Search for the cell housing the specified text and yield its (X, Y) center coordinate. 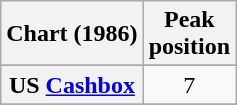
Peakposition (189, 34)
US Cashbox (72, 85)
7 (189, 85)
Chart (1986) (72, 34)
